From the cell containing the given text, extract its center point as [x, y] coordinate. 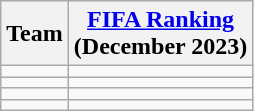
Team [35, 34]
FIFA Ranking(December 2023) [160, 34]
